Determine the [x, y] coordinate at the center of the cell enclosing the given text.  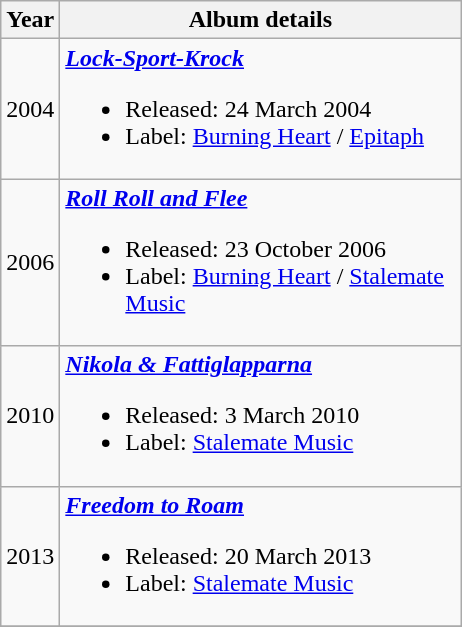
2013 [30, 556]
Album details [260, 20]
2006 [30, 262]
Roll Roll and FleeReleased: 23 October 2006Label: Burning Heart / Stalemate Music [260, 262]
2004 [30, 109]
Freedom to RoamReleased: 20 March 2013Label: Stalemate Music [260, 556]
Nikola & FattiglapparnaReleased: 3 March 2010Label: Stalemate Music [260, 416]
Year [30, 20]
Lock-Sport-KrockReleased: 24 March 2004Label: Burning Heart / Epitaph [260, 109]
2010 [30, 416]
